Detect which cell encompasses the target text, then output its (X, Y) center coordinate. 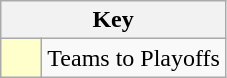
Key (114, 20)
Teams to Playoffs (134, 58)
